Return the (x, y) coordinate for the center point of the cell that contains the specified text.  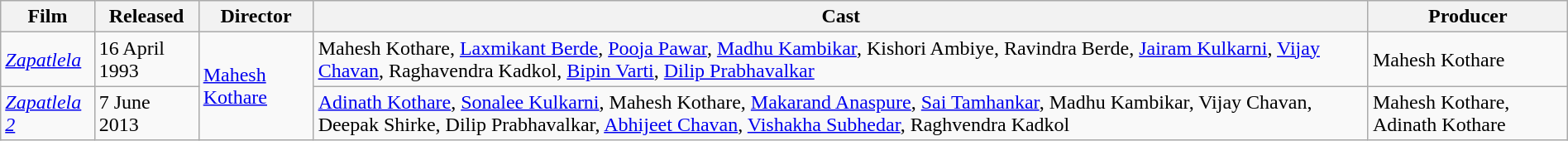
Director (256, 17)
Mahesh Kothare, Adinath Kothare (1467, 113)
Zapatlela (48, 60)
Cast (840, 17)
Released (146, 17)
Producer (1467, 17)
16 April 1993 (146, 60)
Zapatlela 2 (48, 113)
Film (48, 17)
7 June 2013 (146, 113)
